Return the [x, y] coordinate for the center point of the cell that contains the specified text.  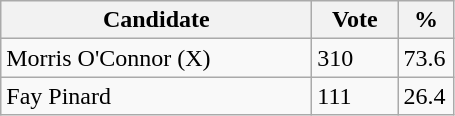
310 [355, 58]
73.6 [426, 58]
Vote [355, 20]
% [426, 20]
Fay Pinard [156, 96]
Candidate [156, 20]
111 [355, 96]
Morris O'Connor (X) [156, 58]
26.4 [426, 96]
